Find where the given text appears and provide that cell's center as (x, y) coordinate. 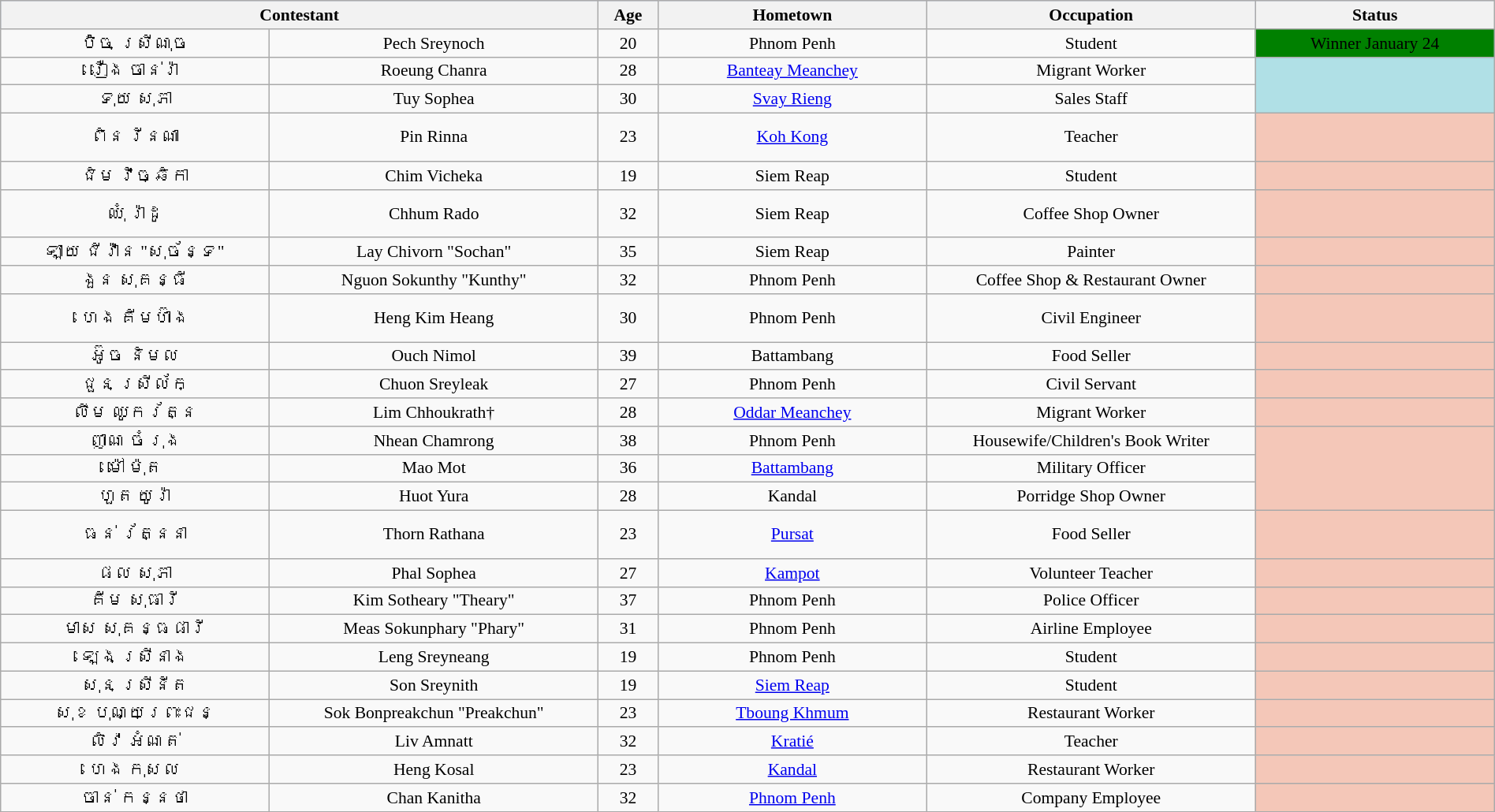
Meas Sokunphary "Phary" (434, 629)
Police Officer (1091, 601)
Chan Kanitha (434, 798)
Pursat (792, 535)
Thorn Rathana (434, 535)
36 (628, 468)
ហួត យូរ៉ា (136, 497)
ឈុំ រ៉ាដូ (136, 213)
Civil Engineer (1091, 318)
Chhum Rado (434, 213)
គីម សុធារី (136, 601)
Huot Yura (434, 497)
ហេង កុសល (136, 769)
Coffee Shop Owner (1091, 213)
ឡាយ ជីវ៉ាន "សុច័ន្ទ" (136, 252)
Volunteer Teacher (1091, 573)
ទុយ សុភា (136, 99)
ពិន រីនណា (136, 137)
Status (1375, 15)
Liv Amnatt (434, 742)
ងួន សុគន្ធី (136, 280)
Military Officer (1091, 468)
Airline Employee (1091, 629)
លិវ អំណត់ (136, 742)
Pin Rinna (434, 137)
ផល សុភា (136, 573)
Coffee Shop & Restaurant Owner (1091, 280)
ម៉ៅ ម៉ុត (136, 468)
Pech Sreynoch (434, 43)
Mao Mot (434, 468)
ជួន ស្រីល័ក្ (136, 385)
Painter (1091, 252)
Tboung Khmum (792, 713)
Nguon Sokunthy "Kunthy" (434, 280)
Oddar Meanchey (792, 412)
Porridge Shop Owner (1091, 497)
ញាណ ចំរុង (136, 441)
Housewife/Children's Book Writer (1091, 441)
Nhean Chamrong (434, 441)
ហេង គីមហ៊ាង (136, 318)
ចាន់ កន្នថា (136, 798)
Age (628, 15)
Banteay Meanchey (792, 71)
38 (628, 441)
Sales Staff (1091, 99)
Heng Kim Heang (434, 318)
Chim Vicheka (434, 176)
Heng Kosal (434, 769)
35 (628, 252)
39 (628, 356)
Kratié (792, 742)
Sok Bonpreakchun "Preakchun" (434, 713)
Ouch Nimol (434, 356)
Company Employee (1091, 798)
Son Sreynith (434, 685)
Tuy Sophea (434, 99)
Kampot (792, 573)
ជិម វិច្ឆិកា (136, 176)
Contestant (300, 15)
អ៊ូច និមល (136, 356)
សុខ បុណ្យព្រះជន្ (136, 713)
Svay Rieng (792, 99)
Leng Sreyneang (434, 657)
Koh Kong (792, 137)
លឹម ឈូករ័ត្ន (136, 412)
31 (628, 629)
Lim Chhoukrath† (434, 412)
Chuon Sreyleak (434, 385)
Phal Sophea (434, 573)
មាស សុគន្ធផារី (136, 629)
ឡេង ស្រីនាង (136, 657)
37 (628, 601)
ធន់ រ័ត្ននា (136, 535)
Roeung Chanra (434, 71)
Occupation (1091, 15)
Winner January 24 (1375, 43)
Kim Sotheary "Theary" (434, 601)
20 (628, 43)
សុន ស្រីនីត (136, 685)
Civil Servant (1091, 385)
រឿង ចាន់រ៉ា (136, 71)
ប៉ិច ស្រីណុច (136, 43)
Lay Chivorn "Sochan" (434, 252)
Hometown (792, 15)
